Find where the given text appears and provide that cell's center as [x, y] coordinate. 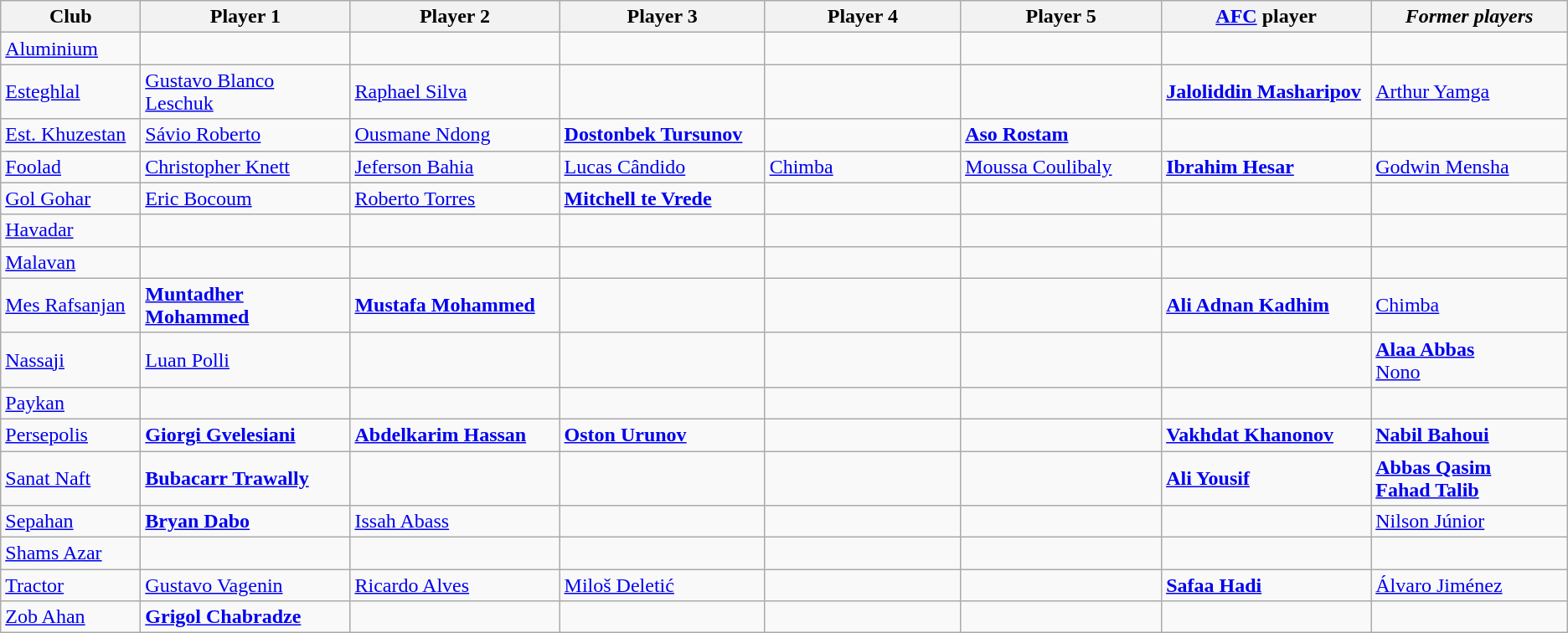
Bryan Dabo [245, 522]
Issah Abass [455, 522]
Jaloliddin Masharipov [1266, 92]
Shams Azar [70, 553]
Zob Ahan [70, 617]
Roberto Torres [455, 198]
Abdelkarim Hassan [455, 435]
Eric Bocoum [245, 198]
Esteghlal [70, 92]
Dostonbek Tursunov [662, 135]
Alaa Abbas Nono [1469, 360]
Giorgi Gvelesiani [245, 435]
Miloš Deletić [662, 585]
Nassaji [70, 360]
Vakhdat Khanonov [1266, 435]
Grigol Chabradze [245, 617]
Abbas Qasim Fahad Talib [1469, 477]
Sanat Naft [70, 477]
Ali Yousif [1266, 477]
Player 1 [245, 17]
Safaa Hadi [1266, 585]
Former players [1469, 17]
Nilson Júnior [1469, 522]
Nabil Bahoui [1469, 435]
Player 2 [455, 17]
Álvaro Jiménez [1469, 585]
Mitchell te Vrede [662, 198]
Persepolis [70, 435]
Ricardo Alves [455, 585]
Bubacarr Trawally [245, 477]
Player 5 [1061, 17]
Sávio Roberto [245, 135]
Tractor [70, 585]
Est. Khuzestan [70, 135]
Ousmane Ndong [455, 135]
Mes Rafsanjan [70, 305]
Paykan [70, 403]
Raphael Silva [455, 92]
Player 3 [662, 17]
Luan Polli [245, 360]
Lucas Cândido [662, 167]
Sepahan [70, 522]
Gustavo Blanco Leschuk [245, 92]
Malavan [70, 262]
Muntadher Mohammed [245, 305]
Foolad [70, 167]
Club [70, 17]
Ali Adnan Kadhim [1266, 305]
Godwin Mensha [1469, 167]
Christopher Knett [245, 167]
Player 4 [863, 17]
Gol Gohar [70, 198]
Aso Rostam [1061, 135]
Mustafa Mohammed [455, 305]
Havadar [70, 230]
Jeferson Bahia [455, 167]
AFC player [1266, 17]
Gustavo Vagenin [245, 585]
Oston Urunov [662, 435]
Arthur Yamga [1469, 92]
Ibrahim Hesar [1266, 167]
Moussa Coulibaly [1061, 167]
Aluminium [70, 49]
